Search for the cell housing the specified text and yield its (x, y) center coordinate. 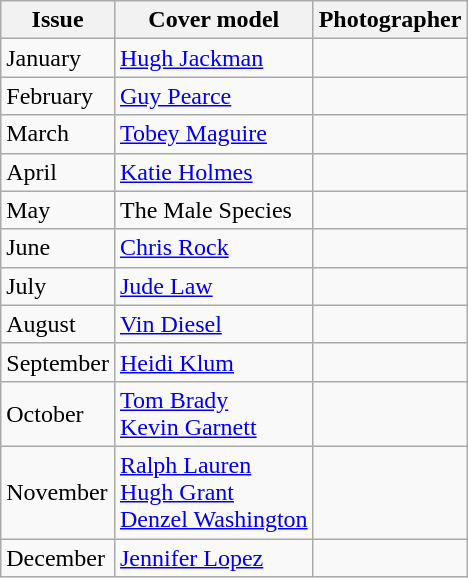
September (58, 362)
December (58, 557)
Cover model (214, 20)
Vin Diesel (214, 324)
July (58, 286)
Hugh Jackman (214, 58)
Jude Law (214, 286)
October (58, 414)
August (58, 324)
Tom Brady Kevin Garnett (214, 414)
Ralph Lauren Hugh Grant Denzel Washington (214, 492)
Photographer (390, 20)
May (58, 210)
Chris Rock (214, 248)
June (58, 248)
March (58, 134)
Issue (58, 20)
Jennifer Lopez (214, 557)
November (58, 492)
Tobey Maguire (214, 134)
April (58, 172)
February (58, 96)
Guy Pearce (214, 96)
January (58, 58)
The Male Species (214, 210)
Heidi Klum (214, 362)
Katie Holmes (214, 172)
